Scan for the cell matching the given text and deliver its (X, Y) coordinate at center. 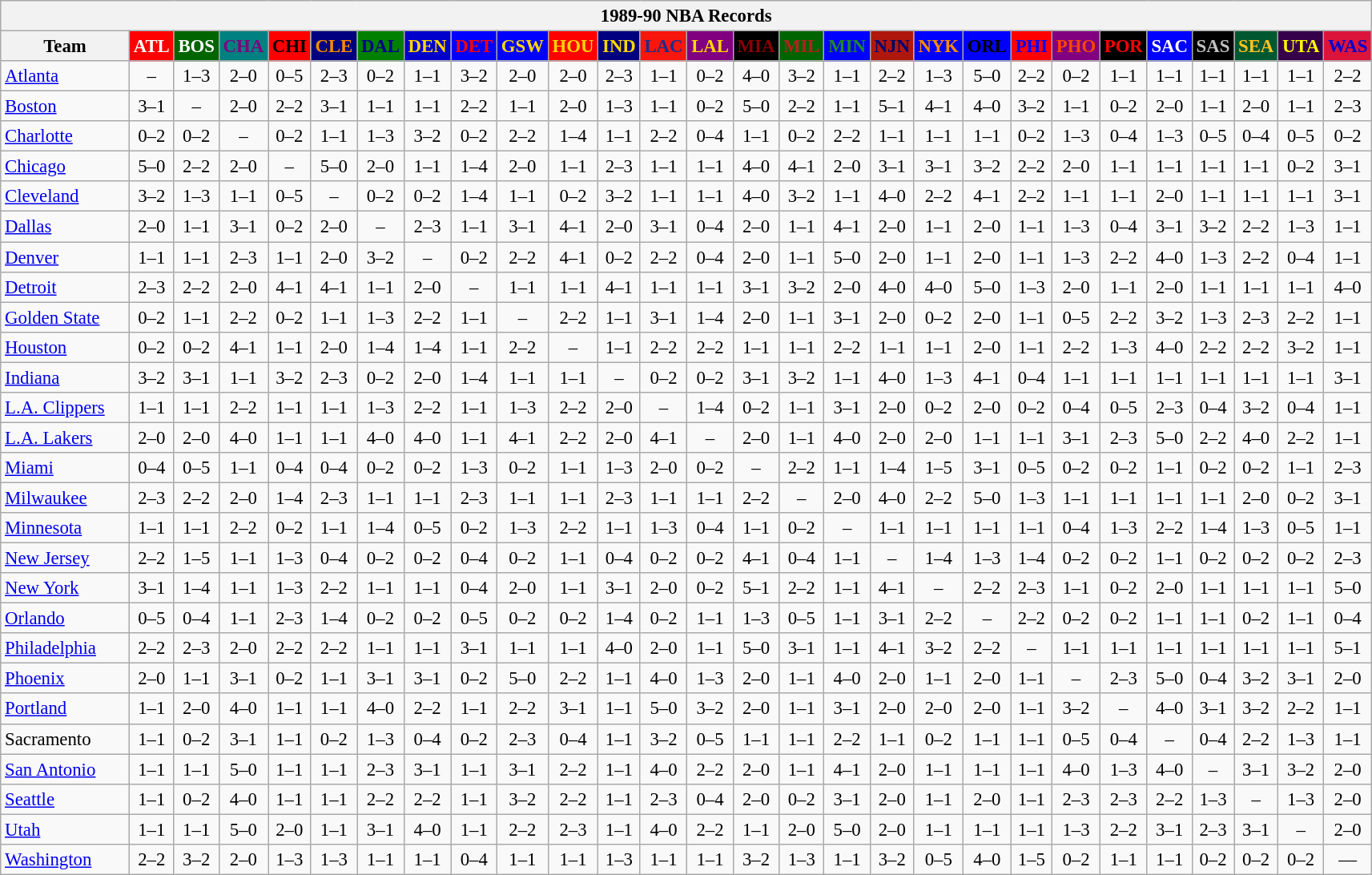
ATL (151, 46)
San Antonio (66, 769)
IND (619, 46)
L.A. Clippers (66, 408)
MIN (847, 46)
Milwaukee (66, 498)
Orlando (66, 619)
Portland (66, 709)
Utah (66, 829)
LAL (710, 46)
Phoenix (66, 679)
LAC (663, 46)
Seattle (66, 799)
DAL (381, 46)
Detroit (66, 287)
Charlotte (66, 136)
DEN (428, 46)
SAC (1169, 46)
Philadelphia (66, 648)
BOS (196, 46)
Dallas (66, 227)
Sacramento (66, 739)
CHA (243, 46)
GSW (522, 46)
SAS (1213, 46)
PHI (1032, 46)
New Jersey (66, 558)
Atlanta (66, 76)
Washington (66, 860)
Denver (66, 257)
ORL (987, 46)
Golden State (66, 317)
SEA (1256, 46)
Minnesota (66, 528)
Indiana (66, 377)
POR (1123, 46)
CLE (333, 46)
Houston (66, 347)
PHO (1076, 46)
WAS (1348, 46)
Cleveland (66, 196)
Miami (66, 468)
HOU (573, 46)
Team (66, 46)
1989-90 NBA Records (686, 16)
DET (474, 46)
Chicago (66, 167)
— (1348, 860)
Boston (66, 107)
New York (66, 588)
UTA (1301, 46)
L.A. Lakers (66, 437)
NYK (939, 46)
CHI (289, 46)
MIA (756, 46)
NJN (892, 46)
MIL (802, 46)
